Return the [x, y] coordinate for the center point of the cell that contains the specified text.  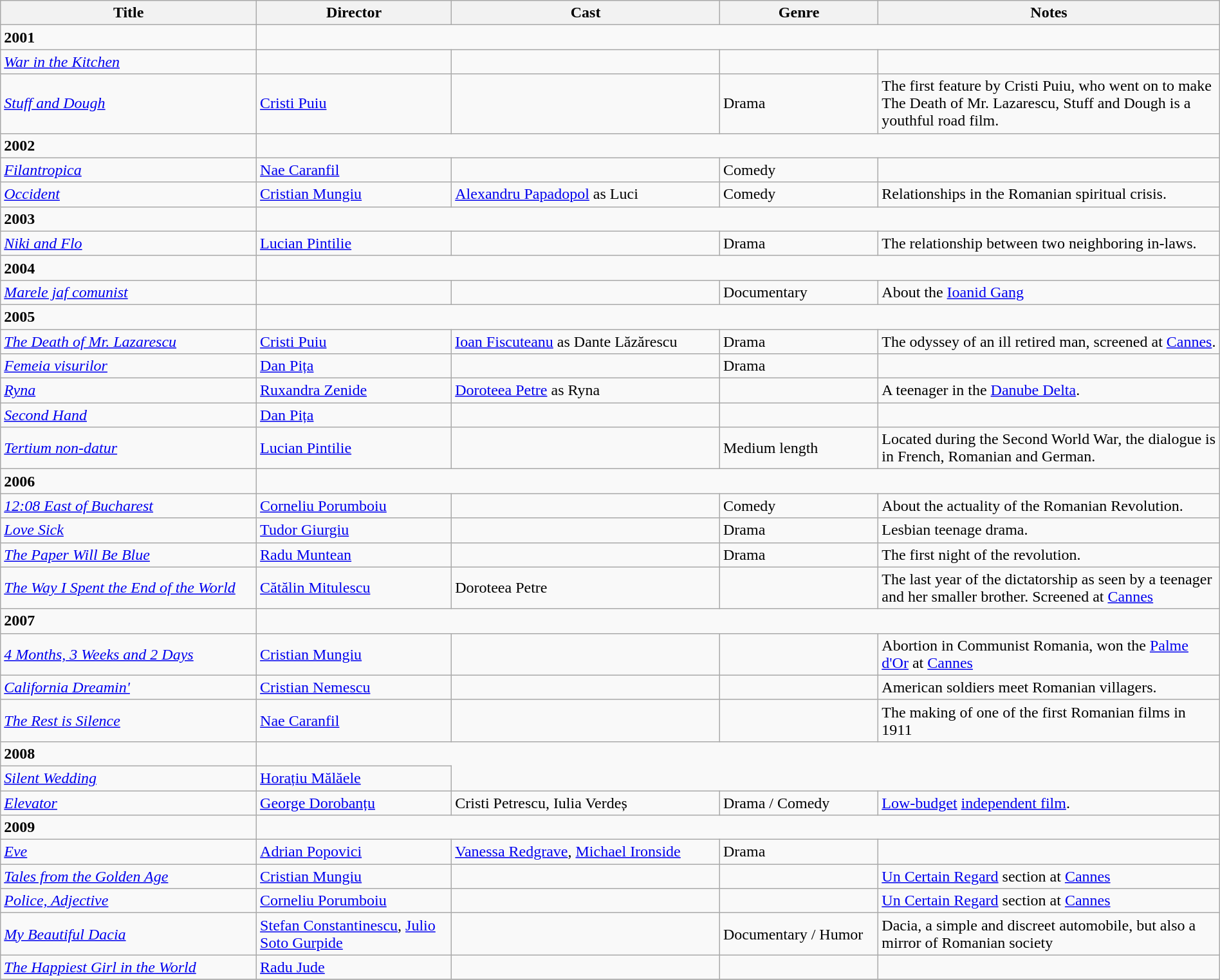
Ryna [129, 391]
The Death of Mr. Lazarescu [129, 342]
2001 [129, 37]
2004 [129, 268]
About the actuality of the Romanian Revolution. [1049, 506]
2006 [129, 481]
The making of one of the first Romanian films in 1911 [1049, 721]
Dacia, a simple and discreet automobile, but also a mirror of Romanian society [1049, 934]
Occident [129, 194]
2008 [129, 753]
My Beautiful Dacia [129, 934]
Femeia visurilor [129, 366]
Stefan Constantinescu, Julio Soto Gurpide [354, 934]
Genre [799, 13]
War in the Kitchen [129, 62]
Low-budget independent film. [1049, 802]
Doroteea Petre [586, 588]
Located during the Second World War, the dialogue is in French, Romanian and German. [1049, 448]
The Rest is Silence [129, 721]
The first feature by Cristi Puiu, who went on to make The Death of Mr. Lazarescu, Stuff and Dough is a youthful road film. [1049, 104]
American soldiers meet Romanian villagers. [1049, 687]
Cristian Nemescu [354, 687]
The Happiest Girl in the World [129, 967]
Documentary [799, 292]
Silent Wedding [129, 778]
Doroteea Petre as Ryna [586, 391]
Notes [1049, 13]
Love Sick [129, 530]
2009 [129, 827]
A teenager in the Danube Delta. [1049, 391]
Documentary / Humor [799, 934]
Lesbian teenage drama. [1049, 530]
The last year of the dictatorship as seen by a teenager and her smaller brother. Screened at Cannes [1049, 588]
Title [129, 13]
Ioan Fiscuteanu as Dante Lăzărescu [586, 342]
2007 [129, 621]
Vanessa Redgrave, Michael Ironside [586, 852]
2005 [129, 317]
12:08 East of Bucharest [129, 506]
Tales from the Golden Age [129, 876]
Cristi Petrescu, Iulia Verdeș [586, 802]
Abortion in Communist Romania, won the Palme d'Or at Cannes [1049, 654]
Tertium non-datur [129, 448]
About the Ioanid Gang [1049, 292]
Drama / Comedy [799, 802]
Police, Adjective [129, 901]
Elevator [129, 802]
2002 [129, 145]
Adrian Popovici [354, 852]
The relationship between two neighboring in-laws. [1049, 243]
2003 [129, 219]
California Dreamin' [129, 687]
Relationships in the Romanian spiritual crisis. [1049, 194]
The Way I Spent the End of the World [129, 588]
Cast [586, 13]
Radu Muntean [354, 555]
The Paper Will Be Blue [129, 555]
4 Months, 3 Weeks and 2 Days [129, 654]
Ruxandra Zenide [354, 391]
Niki and Flo [129, 243]
Alexandru Papadopol as Luci [586, 194]
Director [354, 13]
Filantropica [129, 170]
Medium length [799, 448]
Cătălin Mitulescu [354, 588]
Radu Jude [354, 967]
Tudor Giurgiu [354, 530]
Horațiu Mălăele [354, 778]
The first night of the revolution. [1049, 555]
The odyssey of an ill retired man, screened at Cannes. [1049, 342]
Eve [129, 852]
Second Hand [129, 415]
Stuff and Dough [129, 104]
Marele jaf comunist [129, 292]
George Dorobanțu [354, 802]
